Scan for the cell matching the given text and deliver its [X, Y] coordinate at center. 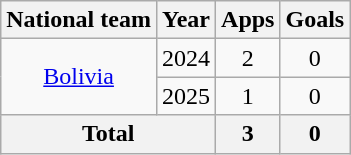
2025 [186, 96]
2024 [186, 58]
Goals [315, 20]
Apps [248, 20]
1 [248, 96]
2 [248, 58]
Year [186, 20]
Total [108, 134]
Bolivia [79, 77]
National team [79, 20]
3 [248, 134]
